Determine the (X, Y) coordinate at the center of the cell enclosing the given text.  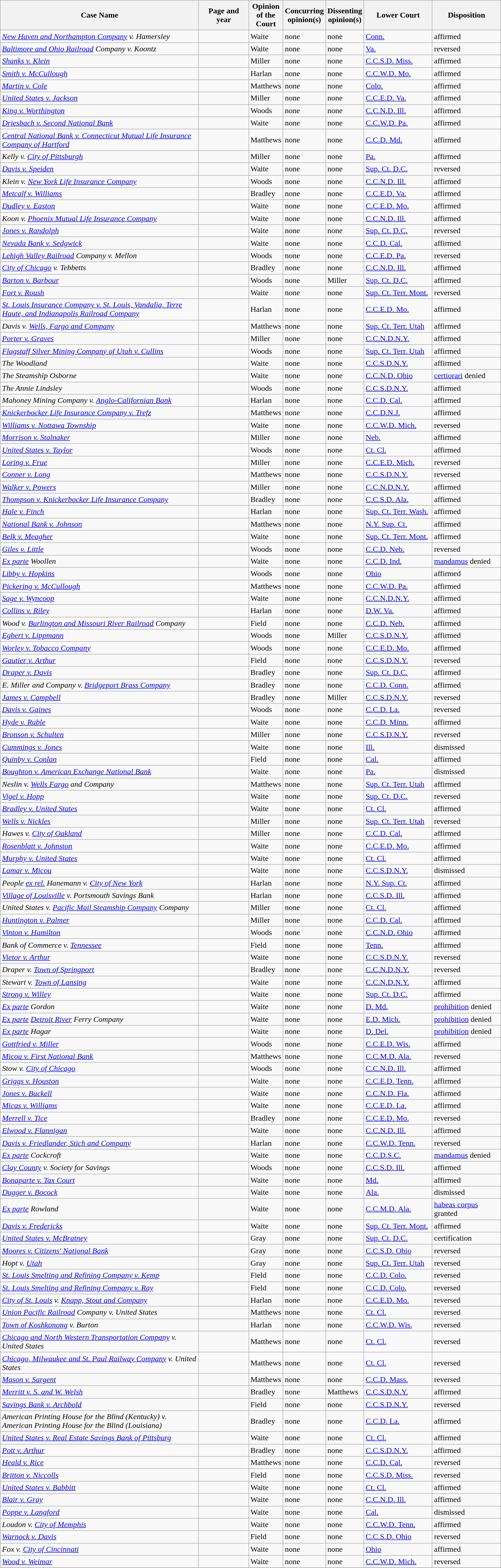
C.C.E.D. La. (398, 1106)
People ex rel. Hanemann v. City of New York (99, 883)
D. Md. (398, 1007)
C.C.E.D. Pa. (398, 256)
Draper v. Davis (99, 673)
Wood v. Weimar (99, 1561)
Chicago and North Western Transportation Company v. United States (99, 1341)
Tenn. (398, 945)
C.C.D. Md. (398, 140)
Jones v. Buckell (99, 1093)
Moores v. Citizens' National Bank (99, 1251)
Cummings v. Jones (99, 747)
Baltimore and Ohio Railroad Company v. Koontz (99, 49)
King v. Worthington (99, 111)
Vinton v. Hamilton (99, 932)
Village of Louisville v. Portsmouth Savings Bank (99, 895)
Williams v. Nottawa Township (99, 425)
Colo. (398, 86)
Town of Koshkonong v. Burton (99, 1325)
E. Miller and Company v. Bridgeport Brass Company (99, 685)
James v. Campbell (99, 697)
Savings Bank v. Archbold (99, 1404)
Nevada Bank v. Sedgwick (99, 243)
Dissenting opinion(s) (345, 15)
Mahoney Mining Company v. Anglo-Californian Bank (99, 401)
Quinby v. Conlan (99, 759)
Pott v. Arthur (99, 1450)
Clay County v. Society for Savings (99, 1167)
C.C.D.S.C. (398, 1155)
Collins v. Riley (99, 611)
Opinion of the Court (266, 15)
C.C.N.D. Fla. (398, 1093)
Hale v. Finch (99, 512)
Barton v. Barbour (99, 280)
Bonaparte v. Tax Court (99, 1180)
Davis v. Wells, Fargo and Company (99, 326)
Hawes v. City of Oakland (99, 834)
Morrison v. Stalnaker (99, 438)
Case Name (99, 15)
Wood v. Burlington and Missouri River Railroad Company (99, 623)
Union Pacific Railroad Company v. United States (99, 1312)
United States v. McBratney (99, 1238)
Merrell v. Tice (99, 1118)
Ex parte Hagar (99, 1032)
Poppe v. Langford (99, 1512)
St. Louis Smelting and Refining Company v. Kemp (99, 1275)
Ex parte Rowland (99, 1209)
C.C.D.N.J. (398, 413)
Knickerbocker Life Insurance Company v. Trefz (99, 413)
Sup. Ct. Terr. Wash. (398, 512)
City of St. Louis v. Knapp, Stout and Company (99, 1300)
Va. (398, 49)
City of Chicago v. Tebbetts (99, 268)
Heald v. Rice (99, 1463)
Hyde v. Ruble (99, 722)
Klein v. New York Life Insurance Company (99, 181)
Walker v. Powers (99, 487)
Boughton v. American Exchange National Bank (99, 771)
Worley v. Tobacco Company (99, 648)
C.C.E.D. Wis. (398, 1044)
National Bank v. Johnson (99, 524)
Dudley v. Easton (99, 206)
habeas corpus granted (467, 1209)
Shanks v. Klein (99, 61)
Neb. (398, 438)
Ex parte Gordon (99, 1007)
Conner v. Long (99, 475)
C.C.W.D. Mo. (398, 73)
certiorari denied (467, 376)
Fort v. Roush (99, 293)
Murphy v. United States (99, 858)
Porter v. Graves (99, 338)
Bradley v. United States (99, 809)
Loudon v. City of Memphis (99, 1524)
Jones v. Randolph (99, 231)
United States v. Real Estate Savings Bank of Pittsburg (99, 1438)
D. Del. (398, 1032)
Draper v. Town of Springport (99, 969)
Flagstaff Silver Mining Company of Utah v. Cullins (99, 351)
Wells v. Nickles (99, 821)
Rosenblatt v. Johnston (99, 846)
Griggs v. Houston (99, 1081)
Stewart v. Town of Lansing (99, 982)
Ill. (398, 747)
Vigel v. Hopp (99, 797)
Elwood v. Flannigan (99, 1130)
C.C.D. Conn. (398, 685)
Md. (398, 1180)
Dugger v. Bocock (99, 1192)
Driesbach v. Second National Bank (99, 123)
Concurring opinion(s) (304, 15)
The Woodland (99, 363)
Vietor v. Arthur (99, 957)
E.D. Mich. (398, 1019)
C.C.D. Mass. (398, 1379)
Martin v. Cole (99, 86)
Lehigh Valley Railroad Company v. Mellon (99, 256)
C.C.W.D. Wis. (398, 1325)
United States v. Taylor (99, 450)
Ex parte Cockcroft (99, 1155)
Mason v. Sargent (99, 1379)
Kelly v. City of Pittsburgh (99, 156)
Stow v. City of Chicago (99, 1069)
United States v. Pacific Mail Steamship Company Company (99, 908)
Fox v. City of Cincinnati (99, 1549)
Lower Court (398, 15)
Davis v. Gaines (99, 710)
Metcalf v. Williams (99, 194)
Davis v. Fredericks (99, 1226)
C.C.E.D. Tenn. (398, 1081)
Ex parte Detroit River Ferry Company (99, 1019)
New Haven and Northampton Company v. Hamersley (99, 36)
Ala. (398, 1192)
Loring v. Frue (99, 462)
Libby v. Hopkins (99, 573)
American Printing House for the Blind (Kentucky) v. American Printing House for the Blind (Louisiana) (99, 1421)
Britton v. Niccolls (99, 1475)
Bank of Commerce v. Tennessee (99, 945)
Sage v. Wyncoop (99, 599)
The Steamship Osborne (99, 376)
Gautier v. Arthur (99, 660)
Ex parte Woollen (99, 561)
Koon v. Phoenix Mutual Life Insurance Company (99, 218)
Lamar v. Micou (99, 871)
Page and year (224, 15)
Disposition (467, 15)
C.C.D. Minn. (398, 722)
Davis v. Speiden (99, 169)
Micou v. First National Bank (99, 1056)
Huntington v. Palmer (99, 920)
Gottfried v. Miller (99, 1044)
Pickering v. McCullough (99, 586)
Belk v. Meagher (99, 536)
Micas v. Williams (99, 1106)
St. Louis Smelting and Refining Company v. Ray (99, 1288)
Strong v. Willey (99, 995)
Davis v. Friedlander, Stich and Company (99, 1143)
Bronson v. Schulten (99, 734)
Neslin v. Wells Fargo and Company (99, 784)
St. Louis Insurance Company v. St. Louis, Vandalia, Terre Haute, and Indianapolis Railroad Company (99, 310)
Giles v. Little (99, 549)
Conn. (398, 36)
Central National Bank v. Connecticut Mutual Life Insurance Company of Hartford (99, 140)
United States v. Babbitt (99, 1487)
Blair v. Gray (99, 1500)
C.C.E.D. Mich. (398, 462)
Smith v. McCullough (99, 73)
United States v. Jackson (99, 98)
Merritt v. S. and W. Welsh (99, 1392)
Thompson v. Knickerbocker Life Insurance Company (99, 499)
C.C.S.D. Ala. (398, 499)
Hopt v. Utah (99, 1263)
Egbert v. Lippmann (99, 636)
The Annie Lindsley (99, 388)
certification (467, 1238)
Warnock v. Davis (99, 1537)
C.C.D. Ind. (398, 561)
D.W. Va. (398, 611)
Chicago, Milwaukee and St. Paul Railway Company v. United States (99, 1363)
